Search for the cell housing the specified text and yield its (X, Y) center coordinate. 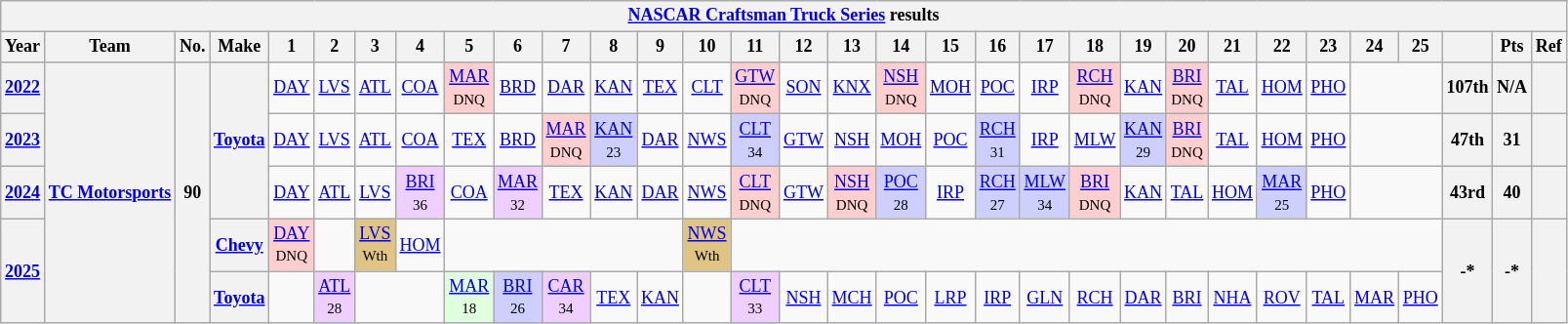
43rd (1467, 192)
MLW34 (1044, 192)
20 (1186, 47)
Make (240, 47)
N/A (1512, 88)
13 (852, 47)
9 (661, 47)
10 (706, 47)
NHA (1233, 298)
RCH (1095, 298)
NWSWth (706, 245)
MCH (852, 298)
Pts (1512, 47)
KAN29 (1144, 141)
3 (375, 47)
MAR25 (1282, 192)
24 (1375, 47)
SON (804, 88)
4 (420, 47)
ATL28 (335, 298)
LVSWth (375, 245)
2024 (23, 192)
GTWDNQ (755, 88)
MLW (1095, 141)
31 (1512, 141)
16 (997, 47)
19 (1144, 47)
14 (902, 47)
22 (1282, 47)
CLT34 (755, 141)
TC Motorsports (109, 192)
MAR18 (469, 298)
CLT (706, 88)
MAR (1375, 298)
DAYDNQ (292, 245)
21 (1233, 47)
15 (950, 47)
BRI (1186, 298)
Ref (1548, 47)
ROV (1282, 298)
18 (1095, 47)
2025 (23, 271)
KAN23 (614, 141)
1 (292, 47)
6 (518, 47)
Year (23, 47)
CAR34 (566, 298)
7 (566, 47)
23 (1329, 47)
KNX (852, 88)
2 (335, 47)
5 (469, 47)
Team (109, 47)
MAR32 (518, 192)
RCH31 (997, 141)
90 (193, 192)
8 (614, 47)
17 (1044, 47)
Chevy (240, 245)
LRP (950, 298)
2022 (23, 88)
RCHDNQ (1095, 88)
BRI26 (518, 298)
CLTDNQ (755, 192)
GLN (1044, 298)
RCH27 (997, 192)
12 (804, 47)
11 (755, 47)
No. (193, 47)
POC28 (902, 192)
BRI36 (420, 192)
40 (1512, 192)
107th (1467, 88)
NASCAR Craftsman Truck Series results (784, 16)
CLT33 (755, 298)
47th (1467, 141)
25 (1421, 47)
2023 (23, 141)
